Return (x, y) of the center of cell containing provided text 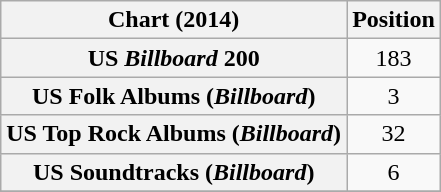
Position (394, 20)
US Billboard 200 (174, 58)
US Folk Albums (Billboard) (174, 96)
3 (394, 96)
6 (394, 172)
183 (394, 58)
US Top Rock Albums (Billboard) (174, 134)
32 (394, 134)
Chart (2014) (174, 20)
US Soundtracks (Billboard) (174, 172)
